Detect which cell encompasses the target text, then output its [x, y] center coordinate. 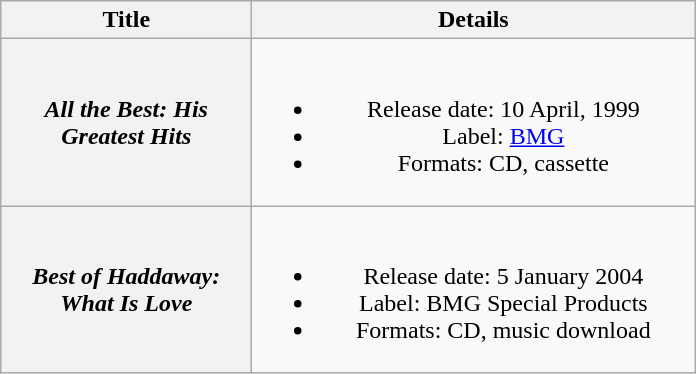
Details [474, 20]
Best of Haddaway: What Is Love [126, 290]
Release date: 5 January 2004Label: BMG Special ProductsFormats: CD, music download [474, 290]
Release date: 10 April, 1999Label: BMGFormats: CD, cassette [474, 122]
Title [126, 20]
All the Best: His Greatest Hits [126, 122]
